Search for the cell housing the specified text and yield its (X, Y) center coordinate. 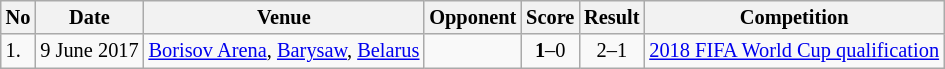
Opponent (472, 17)
Score (550, 17)
No (18, 17)
Venue (284, 17)
Date (89, 17)
Borisov Arena, Barysaw, Belarus (284, 51)
2–1 (612, 51)
Result (612, 17)
2018 FIFA World Cup qualification (794, 51)
1. (18, 51)
1–0 (550, 51)
Competition (794, 17)
9 June 2017 (89, 51)
